Return the [X, Y] coordinate for the center point of the cell that contains the specified text.  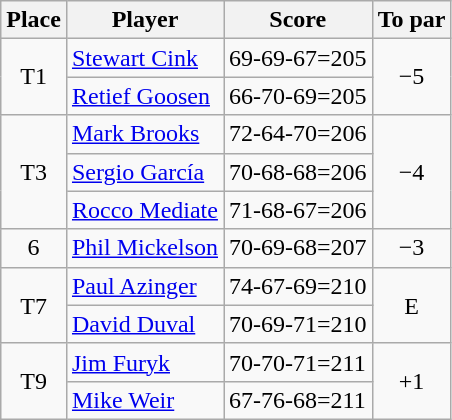
70-68-68=206 [298, 172]
−4 [412, 172]
67-76-68=211 [298, 400]
T1 [34, 77]
−5 [412, 77]
74-67-69=210 [298, 286]
Rocco Mediate [144, 210]
David Duval [144, 324]
70-70-71=211 [298, 362]
6 [34, 248]
Sergio García [144, 172]
70-69-71=210 [298, 324]
70-69-68=207 [298, 248]
T7 [34, 305]
To par [412, 20]
T3 [34, 172]
Score [298, 20]
72-64-70=206 [298, 134]
66-70-69=205 [298, 96]
71-68-67=206 [298, 210]
Mike Weir [144, 400]
Jim Furyk [144, 362]
69-69-67=205 [298, 58]
−3 [412, 248]
+1 [412, 381]
Stewart Cink [144, 58]
E [412, 305]
Player [144, 20]
Retief Goosen [144, 96]
Phil Mickelson [144, 248]
Place [34, 20]
T9 [34, 381]
Paul Azinger [144, 286]
Mark Brooks [144, 134]
